Search for the cell housing the specified text and yield its (X, Y) center coordinate. 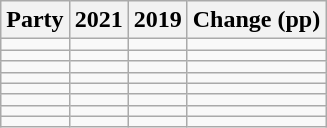
Party (35, 20)
Change (pp) (256, 20)
2019 (158, 20)
2021 (98, 20)
